Detect which cell encompasses the target text, then output its (X, Y) center coordinate. 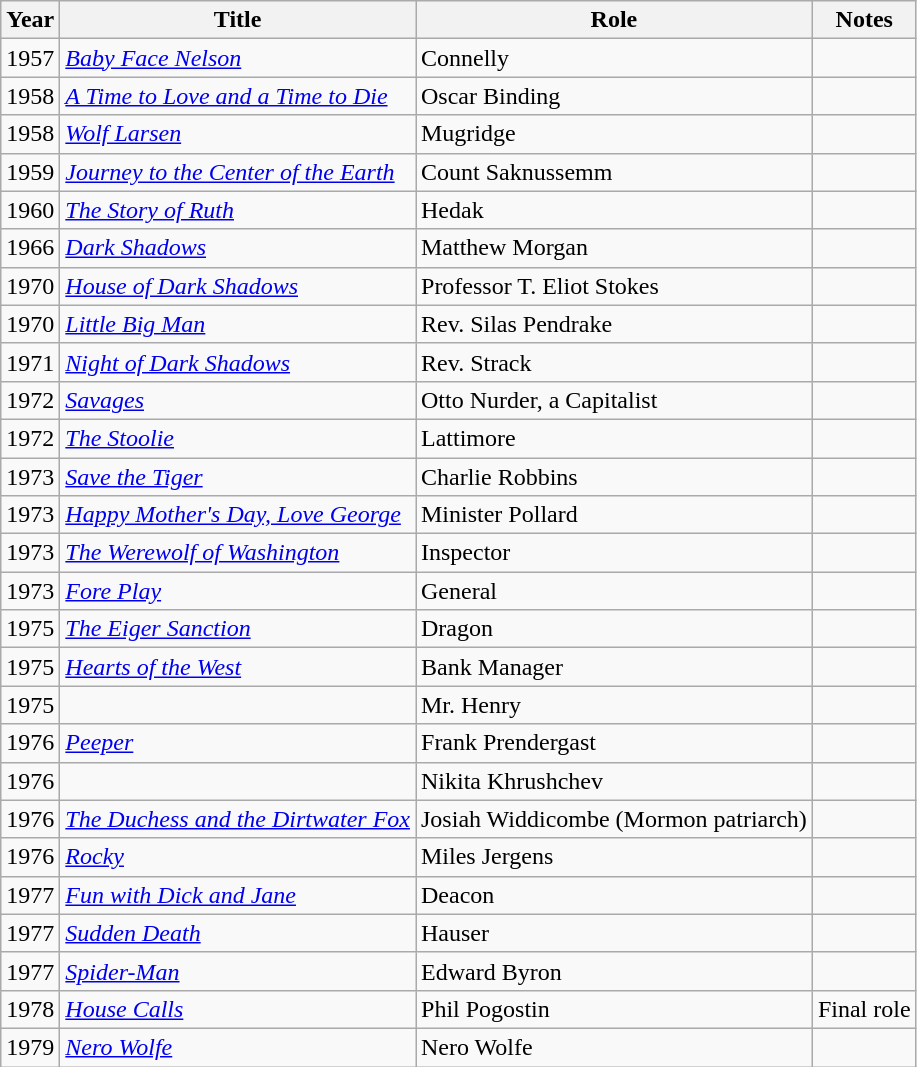
House of Dark Shadows (238, 286)
Dragon (614, 629)
1957 (30, 58)
1978 (30, 1009)
Deacon (614, 895)
The Eiger Sanction (238, 629)
Miles Jergens (614, 857)
Fun with Dick and Jane (238, 895)
The Werewolf of Washington (238, 553)
Role (614, 20)
Hearts of the West (238, 667)
The Story of Ruth (238, 210)
Minister Pollard (614, 515)
Notes (864, 20)
Rev. Strack (614, 362)
Lattimore (614, 438)
Bank Manager (614, 667)
Josiah Widdicombe (Mormon patriarch) (614, 819)
1971 (30, 362)
Night of Dark Shadows (238, 362)
Nikita Khrushchev (614, 781)
A Time to Love and a Time to Die (238, 96)
1959 (30, 172)
Journey to the Center of the Earth (238, 172)
Rev. Silas Pendrake (614, 324)
Professor T. Eliot Stokes (614, 286)
Mugridge (614, 134)
Baby Face Nelson (238, 58)
Final role (864, 1009)
Hedak (614, 210)
Inspector (614, 553)
Fore Play (238, 591)
Title (238, 20)
Charlie Robbins (614, 477)
Year (30, 20)
General (614, 591)
Matthew Morgan (614, 248)
1979 (30, 1047)
Spider-Man (238, 971)
Oscar Binding (614, 96)
Rocky (238, 857)
Edward Byron (614, 971)
The Duchess and the Dirtwater Fox (238, 819)
Hauser (614, 933)
Dark Shadows (238, 248)
Count Saknussemm (614, 172)
Otto Nurder, a Capitalist (614, 400)
Frank Prendergast (614, 743)
1960 (30, 210)
Little Big Man (238, 324)
Sudden Death (238, 933)
Save the Tiger (238, 477)
Mr. Henry (614, 705)
The Stoolie (238, 438)
Wolf Larsen (238, 134)
Peeper (238, 743)
Connelly (614, 58)
Phil Pogostin (614, 1009)
Happy Mother's Day, Love George (238, 515)
Savages (238, 400)
House Calls (238, 1009)
1966 (30, 248)
